Return [X, Y] of the center of cell containing provided text 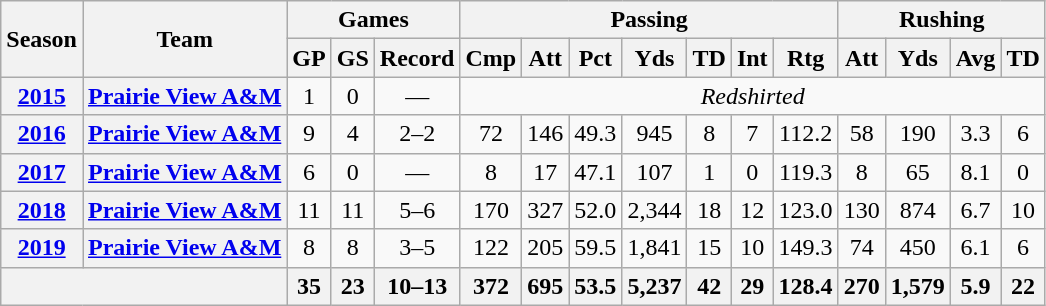
23 [352, 286]
5,237 [654, 286]
2,344 [654, 210]
874 [918, 210]
450 [918, 248]
Int [752, 58]
112.2 [806, 134]
6.1 [976, 248]
10–13 [417, 286]
Pct [596, 58]
Passing [649, 20]
Record [417, 58]
170 [491, 210]
372 [491, 286]
130 [862, 210]
29 [752, 286]
2017 [42, 172]
7 [752, 134]
2–2 [417, 134]
2016 [42, 134]
18 [709, 210]
9 [309, 134]
Games [374, 20]
58 [862, 134]
327 [546, 210]
4 [352, 134]
Cmp [491, 58]
Rtg [806, 58]
1,841 [654, 248]
59.5 [596, 248]
1,579 [918, 286]
2018 [42, 210]
74 [862, 248]
15 [709, 248]
22 [1023, 286]
17 [546, 172]
72 [491, 134]
146 [546, 134]
GP [309, 58]
190 [918, 134]
945 [654, 134]
65 [918, 172]
149.3 [806, 248]
3.3 [976, 134]
205 [546, 248]
35 [309, 286]
Season [42, 39]
12 [752, 210]
119.3 [806, 172]
Redshirted [752, 96]
Team [184, 39]
2019 [42, 248]
8.1 [976, 172]
2015 [42, 96]
128.4 [806, 286]
53.5 [596, 286]
49.3 [596, 134]
270 [862, 286]
42 [709, 286]
107 [654, 172]
GS [352, 58]
6.7 [976, 210]
Avg [976, 58]
695 [546, 286]
52.0 [596, 210]
5–6 [417, 210]
5.9 [976, 286]
Rushing [942, 20]
47.1 [596, 172]
122 [491, 248]
123.0 [806, 210]
3–5 [417, 248]
